For the text-containing cell, return its midpoint in (X, Y) coordinate format. 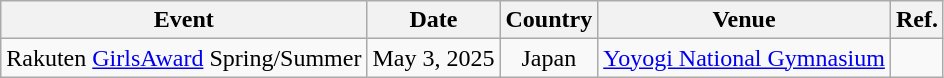
Country (549, 20)
Rakuten GirlsAward Spring/Summer (184, 58)
Japan (549, 58)
Date (434, 20)
Yoyogi National Gymnasium (744, 58)
May 3, 2025 (434, 58)
Venue (744, 20)
Ref. (916, 20)
Event (184, 20)
